Detect which cell encompasses the target text, then output its [x, y] center coordinate. 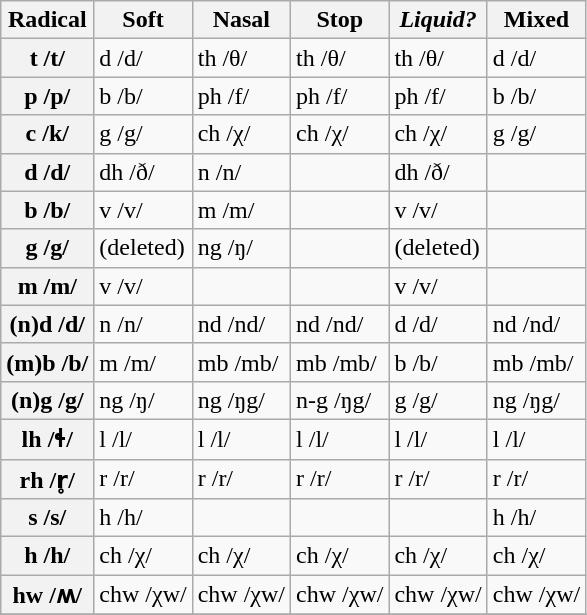
Liquid? [438, 20]
rh /r̥/ [48, 479]
Radical [48, 20]
Nasal [241, 20]
Stop [340, 20]
lh /ɬ/ [48, 439]
n-g /ŋg/ [340, 400]
p /p/ [48, 96]
hw /ʍ/ [48, 595]
(n)g /g/ [48, 400]
t /t/ [48, 58]
Soft [143, 20]
c /k/ [48, 134]
s /s/ [48, 518]
(n)d /d/ [48, 324]
(m)b /b/ [48, 362]
Mixed [536, 20]
